For the text-containing cell, return its midpoint in (x, y) coordinate format. 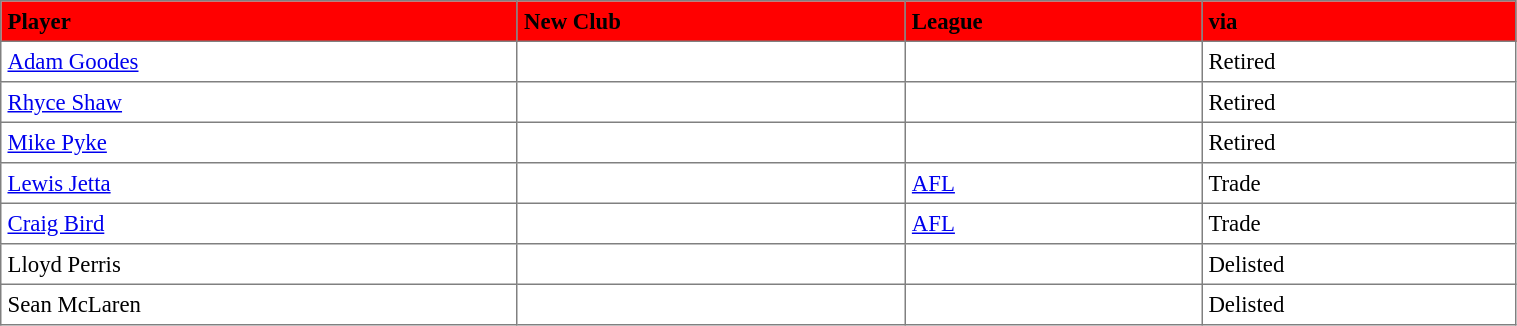
Lloyd Perris (260, 264)
via (1359, 21)
Player (260, 21)
Mike Pyke (260, 142)
League (1054, 21)
Rhyce Shaw (260, 102)
Craig Bird (260, 223)
Adam Goodes (260, 61)
Lewis Jetta (260, 183)
Sean McLaren (260, 304)
New Club (711, 21)
